From the cell containing the given text, extract its center point as [x, y] coordinate. 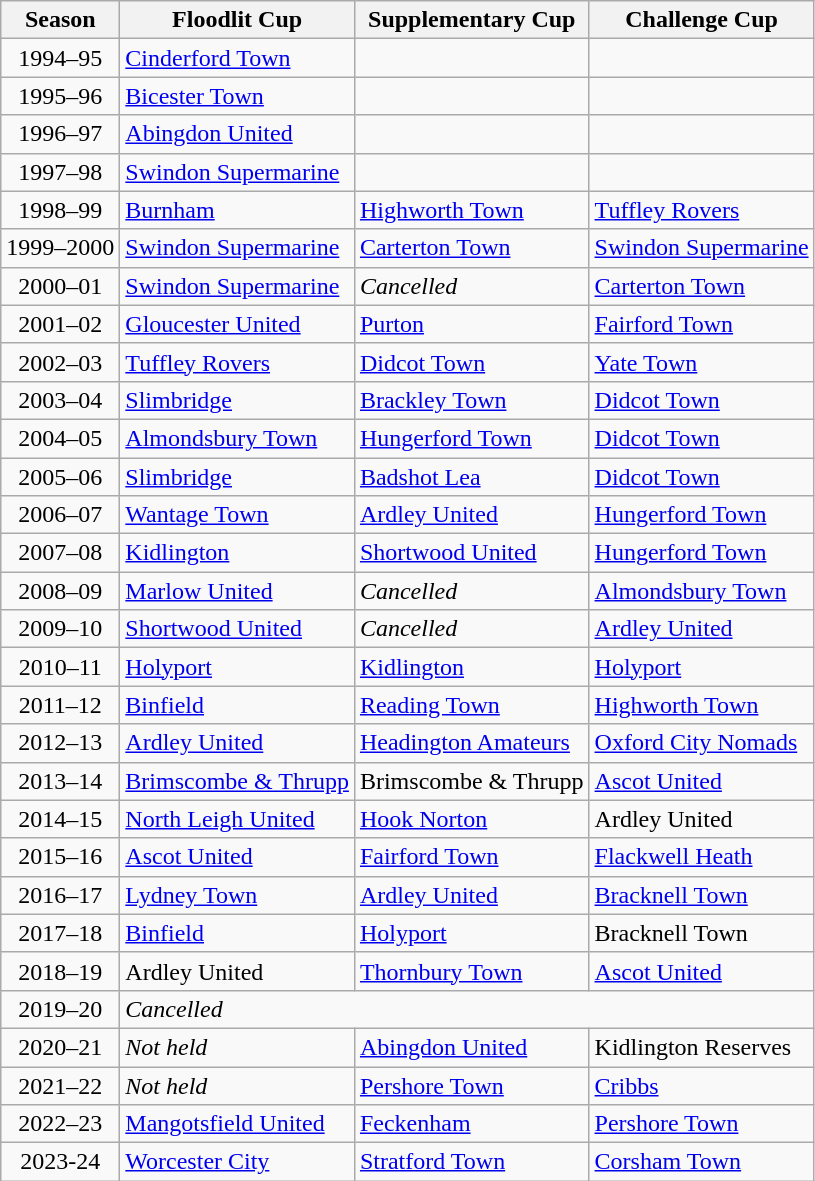
Purton [472, 324]
2004–05 [60, 438]
Mangotsfield United [238, 1124]
Lydney Town [238, 895]
Oxford City Nomads [702, 743]
Gloucester United [238, 324]
2010–11 [60, 667]
1996–97 [60, 134]
Reading Town [472, 705]
North Leigh United [238, 819]
2003–04 [60, 400]
2008–09 [60, 591]
2002–03 [60, 362]
Thornbury Town [472, 971]
2013–14 [60, 781]
2023-24 [60, 1162]
2014–15 [60, 819]
Challenge Cup [702, 20]
Wantage Town [238, 515]
1995–96 [60, 96]
Badshot Lea [472, 477]
Yate Town [702, 362]
2021–22 [60, 1085]
2001–02 [60, 324]
Hook Norton [472, 819]
2012–13 [60, 743]
2016–17 [60, 895]
2017–18 [60, 933]
2015–16 [60, 857]
2007–08 [60, 553]
2011–12 [60, 705]
Cinderford Town [238, 58]
2022–23 [60, 1124]
1997–98 [60, 172]
1998–99 [60, 210]
Brackley Town [472, 400]
2009–10 [60, 629]
Bicester Town [238, 96]
Flackwell Heath [702, 857]
Cribbs [702, 1085]
Burnham [238, 210]
2006–07 [60, 515]
Season [60, 20]
1994–95 [60, 58]
Headington Amateurs [472, 743]
1999–2000 [60, 248]
Marlow United [238, 591]
2020–21 [60, 1047]
Supplementary Cup [472, 20]
Stratford Town [472, 1162]
Floodlit Cup [238, 20]
Corsham Town [702, 1162]
2019–20 [60, 1009]
2018–19 [60, 971]
Feckenham [472, 1124]
2005–06 [60, 477]
2000–01 [60, 286]
Worcester City [238, 1162]
Kidlington Reserves [702, 1047]
